Identify which cell holds the provided text, then report its [x, y] central coordinate. 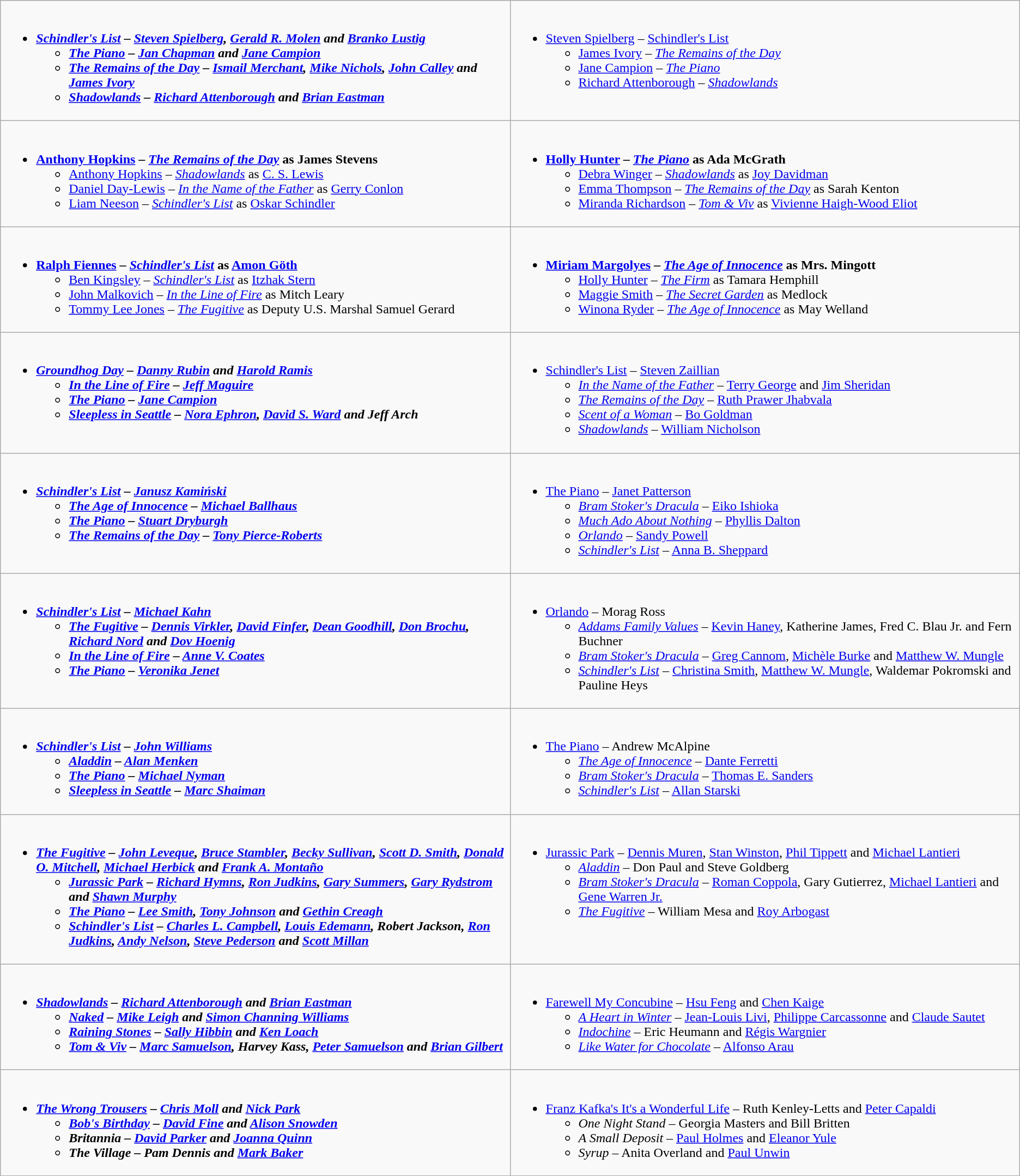
Schindler's List – Janusz KamińskiThe Age of Innocence – Michael BallhausThe Piano – Stuart DryburghThe Remains of the Day – Tony Pierce-Roberts [255, 513]
Steven Spielberg – Schindler's ListJames Ivory – The Remains of the DayJane Campion – The PianoRichard Attenborough – Shadowlands [765, 61]
The Piano – Andrew McAlpineThe Age of Innocence – Dante FerrettiBram Stoker's Dracula – Thomas E. SandersSchindler's List – Allan Starski [765, 761]
Schindler's List – John WilliamsAladdin – Alan MenkenThe Piano – Michael NymanSleepless in Seattle – Marc Shaiman [255, 761]
